Locate the cell with the specified text and output its [X, Y] center coordinate. 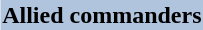
Allied commanders [102, 15]
